Return the [x, y] coordinate for the center point of the cell that contains the specified text.  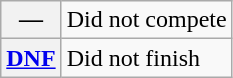
— [31, 20]
DNF [31, 58]
Did not compete [146, 20]
Did not finish [146, 58]
